Provide the (X, Y) coordinate of the cell's center where the given text is located.  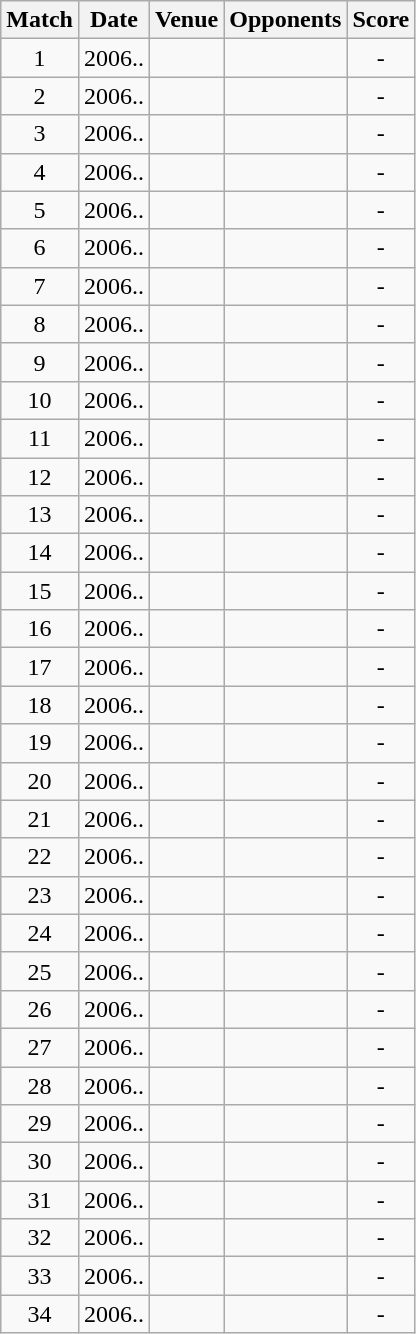
24 (40, 933)
29 (40, 1124)
Opponents (286, 20)
1 (40, 58)
21 (40, 819)
27 (40, 1047)
23 (40, 895)
Match (40, 20)
4 (40, 172)
12 (40, 477)
14 (40, 553)
32 (40, 1238)
25 (40, 971)
16 (40, 629)
33 (40, 1276)
28 (40, 1085)
30 (40, 1162)
20 (40, 781)
22 (40, 857)
11 (40, 438)
34 (40, 1314)
10 (40, 400)
17 (40, 667)
2 (40, 96)
Score (381, 20)
3 (40, 134)
13 (40, 515)
6 (40, 248)
Venue (187, 20)
15 (40, 591)
7 (40, 286)
9 (40, 362)
19 (40, 743)
8 (40, 324)
Date (114, 20)
31 (40, 1200)
5 (40, 210)
18 (40, 705)
26 (40, 1009)
